For the text-containing cell, return its midpoint in (X, Y) coordinate format. 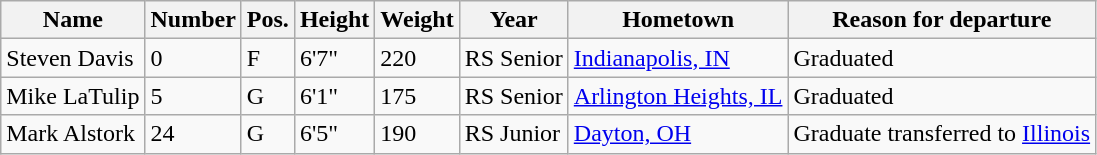
Graduate transferred to Illinois (942, 134)
220 (417, 58)
24 (193, 134)
RS Junior (514, 134)
Mark Alstork (73, 134)
Year (514, 20)
6'5" (334, 134)
Dayton, OH (678, 134)
0 (193, 58)
Name (73, 20)
6'1" (334, 96)
190 (417, 134)
Steven Davis (73, 58)
175 (417, 96)
Height (334, 20)
5 (193, 96)
Indianapolis, IN (678, 58)
Arlington Heights, IL (678, 96)
Mike LaTulip (73, 96)
F (268, 58)
Number (193, 20)
Reason for departure (942, 20)
6'7" (334, 58)
Pos. (268, 20)
Weight (417, 20)
Hometown (678, 20)
